Determine the (X, Y) coordinate at the center of the cell enclosing the given text.  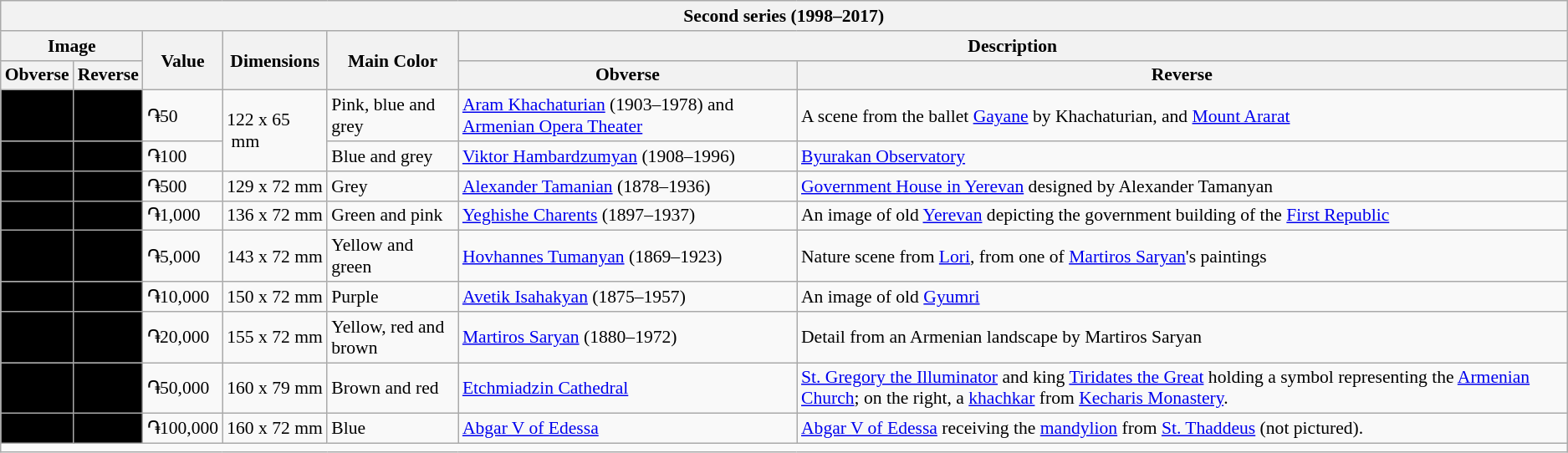
Green and pink (393, 216)
Yellow, red and brown (393, 338)
Image (72, 46)
Pink, blue and grey (393, 115)
160 x 72 mm (274, 429)
Second series (1998–2017) (784, 16)
129 x 72 mm (274, 186)
֏100 (182, 156)
Description (1013, 46)
Main Color (393, 60)
֏5,000 (182, 256)
A scene from the ballet Gayane by Khachaturian, and Mount Ararat (1182, 115)
֏20,000 (182, 338)
160 x 79 mm (274, 388)
Hovhannes Tumanyan (1869–1923) (627, 256)
֏100,000 (182, 429)
Purple (393, 297)
Government House in Yerevan designed by Alexander Tamanyan (1182, 186)
150 x 72 mm (274, 297)
Yellow and green (393, 256)
Etchmiadzin Cathedral (627, 388)
֏50 (182, 115)
Alexander Tamanian (1878–1936) (627, 186)
Grey (393, 186)
֏10,000 (182, 297)
Yeghishe Charents (1897–1937) (627, 216)
Blue and grey (393, 156)
136 x 72 mm (274, 216)
Abgar V of Edessa (627, 429)
֏50,000 (182, 388)
Viktor Hambardzumyan (1908–1996) (627, 156)
Brown and red (393, 388)
143 x 72 mm (274, 256)
155 x 72 mm (274, 338)
Abgar V of Edessa receiving the mandylion from St. Thaddeus (not pictured). (1182, 429)
An image of old Yerevan depicting the government building of the First Republic (1182, 216)
֏1,000 (182, 216)
Aram Khachaturian (1903–1978) and Armenian Opera Theater (627, 115)
֏500 (182, 186)
Avetik Isahakyan (1875–1957) (627, 297)
Nature scene from Lori, from one of Martiros Saryan's paintings (1182, 256)
Dimensions (274, 60)
An image of old Gyumri (1182, 297)
Detail from an Armenian landscape by Martiros Saryan (1182, 338)
122 x 65 mm (274, 130)
Blue (393, 429)
Value (182, 60)
Byurakan Observatory (1182, 156)
Martiros Saryan (1880–1972) (627, 338)
